Find where the given text appears and provide that cell's center as [X, Y] coordinate. 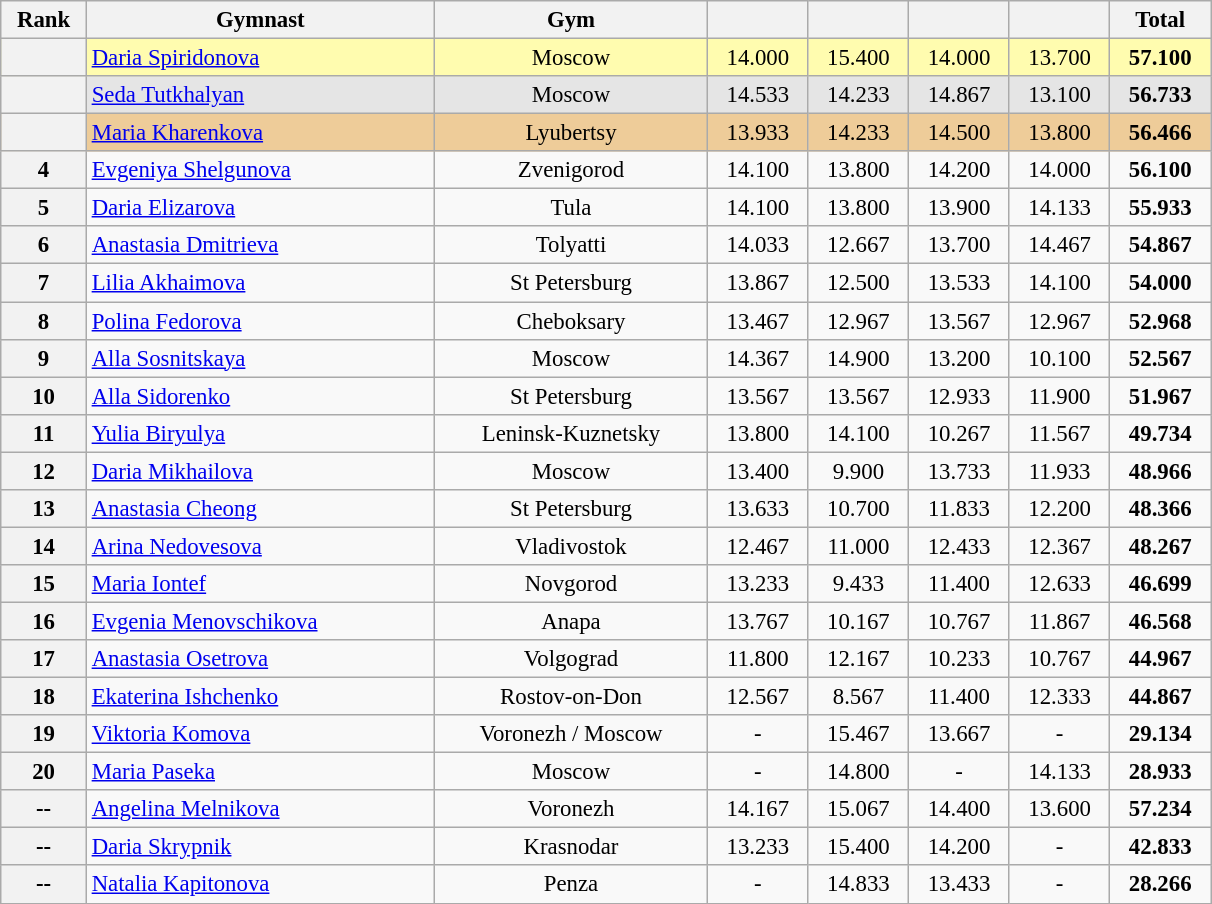
Evgeniya Shelgunova [260, 170]
14.467 [1060, 245]
55.933 [1160, 208]
Daria Mikhailova [260, 471]
51.967 [1160, 396]
Polina Fedorova [260, 321]
12.333 [1060, 697]
Daria Spiridonova [260, 58]
16 [44, 621]
8 [44, 321]
44.967 [1160, 659]
Rostov-on-Don [570, 697]
Cheboksary [570, 321]
Penza [570, 885]
52.968 [1160, 321]
28.266 [1160, 885]
Anastasia Cheong [260, 509]
Alla Sosnitskaya [260, 358]
14.833 [858, 885]
13.467 [758, 321]
14.867 [960, 95]
13.100 [1060, 95]
4 [44, 170]
14.800 [858, 772]
9.433 [858, 584]
12.433 [960, 546]
48.366 [1160, 509]
12.667 [858, 245]
Daria Skrypnik [260, 847]
14.900 [858, 358]
48.267 [1160, 546]
Tolyatti [570, 245]
Daria Elizarova [260, 208]
Leninsk-Kuznetsky [570, 433]
11 [44, 433]
19 [44, 734]
13.433 [960, 885]
8.567 [858, 697]
49.734 [1160, 433]
14.533 [758, 95]
14.400 [960, 809]
29.134 [1160, 734]
12.567 [758, 697]
10.167 [858, 621]
13.633 [758, 509]
11.800 [758, 659]
Seda Tutkhalyan [260, 95]
13.200 [960, 358]
Vladivostok [570, 546]
11.867 [1060, 621]
12.500 [858, 283]
56.733 [1160, 95]
Volgograd [570, 659]
20 [44, 772]
Lyubertsy [570, 133]
12.633 [1060, 584]
12.367 [1060, 546]
10.100 [1060, 358]
13.533 [960, 283]
Anastasia Dmitrieva [260, 245]
Evgenia Menovschikova [260, 621]
13.867 [758, 283]
10.233 [960, 659]
57.100 [1160, 58]
11.000 [858, 546]
48.966 [1160, 471]
Arina Nedovesova [260, 546]
12 [44, 471]
13.933 [758, 133]
13.400 [758, 471]
Gym [570, 20]
12.467 [758, 546]
14 [44, 546]
11.900 [1060, 396]
Ekaterina Ishchenko [260, 697]
57.234 [1160, 809]
10.267 [960, 433]
Tula [570, 208]
14.500 [960, 133]
13.600 [1060, 809]
14.033 [758, 245]
54.867 [1160, 245]
13.667 [960, 734]
Maria Paseka [260, 772]
15.067 [858, 809]
52.567 [1160, 358]
Yulia Biryulya [260, 433]
10 [44, 396]
11.833 [960, 509]
Natalia Kapitonova [260, 885]
Rank [44, 20]
12.933 [960, 396]
54.000 [1160, 283]
9.900 [858, 471]
10.700 [858, 509]
14.167 [758, 809]
Maria Iontef [260, 584]
Lilia Akhaimova [260, 283]
Viktoria Komova [260, 734]
12.200 [1060, 509]
11.567 [1060, 433]
15 [44, 584]
9 [44, 358]
Zvenigorod [570, 170]
28.933 [1160, 772]
Voronezh / Moscow [570, 734]
Alla Sidorenko [260, 396]
Total [1160, 20]
Novgorod [570, 584]
12.167 [858, 659]
14.367 [758, 358]
56.100 [1160, 170]
Angelina Melnikova [260, 809]
Krasnodar [570, 847]
13 [44, 509]
Maria Kharenkova [260, 133]
7 [44, 283]
Voronezh [570, 809]
46.699 [1160, 584]
42.833 [1160, 847]
Gymnast [260, 20]
Anapa [570, 621]
13.733 [960, 471]
56.466 [1160, 133]
17 [44, 659]
5 [44, 208]
46.568 [1160, 621]
44.867 [1160, 697]
6 [44, 245]
13.767 [758, 621]
Anastasia Osetrova [260, 659]
15.467 [858, 734]
18 [44, 697]
13.900 [960, 208]
11.933 [1060, 471]
